Output the [x, y] coordinate of the center of the cell containing the given text.  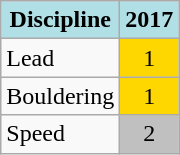
2 [150, 134]
Discipline [60, 20]
Lead [60, 58]
Bouldering [60, 96]
Speed [60, 134]
2017 [150, 20]
